Detect which cell encompasses the target text, then output its (X, Y) center coordinate. 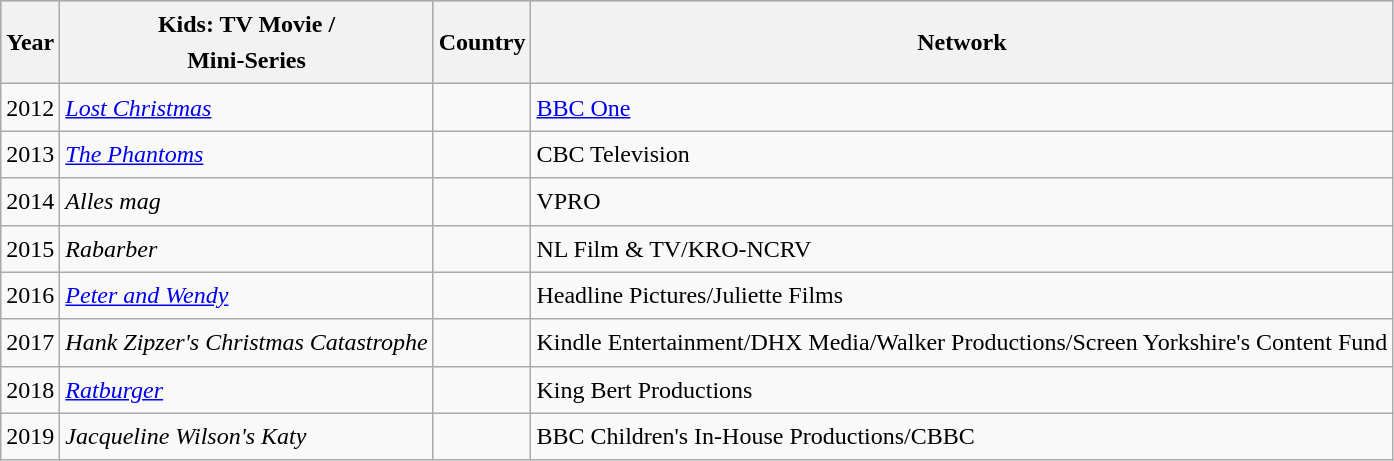
Lost Christmas (246, 108)
2012 (30, 108)
NL Film & TV/KRO-NCRV (962, 248)
Network (962, 42)
BBC Children's In-House Productions/CBBC (962, 436)
2018 (30, 390)
King Bert Productions (962, 390)
Country (482, 42)
2014 (30, 202)
2013 (30, 154)
Ratburger (246, 390)
2019 (30, 436)
Year (30, 42)
Kindle Entertainment/DHX Media/Walker Productions/Screen Yorkshire's Content Fund (962, 342)
VPRO (962, 202)
2015 (30, 248)
Jacqueline Wilson's Katy (246, 436)
The Phantoms (246, 154)
CBC Television (962, 154)
2016 (30, 296)
BBC One (962, 108)
Peter and Wendy (246, 296)
Hank Zipzer's Christmas Catastrophe (246, 342)
Rabarber (246, 248)
Kids: TV Movie / Mini-Series (246, 42)
Alles mag (246, 202)
2017 (30, 342)
Headline Pictures/Juliette Films (962, 296)
